Determine the (X, Y) coordinate at the center of the cell enclosing the given text.  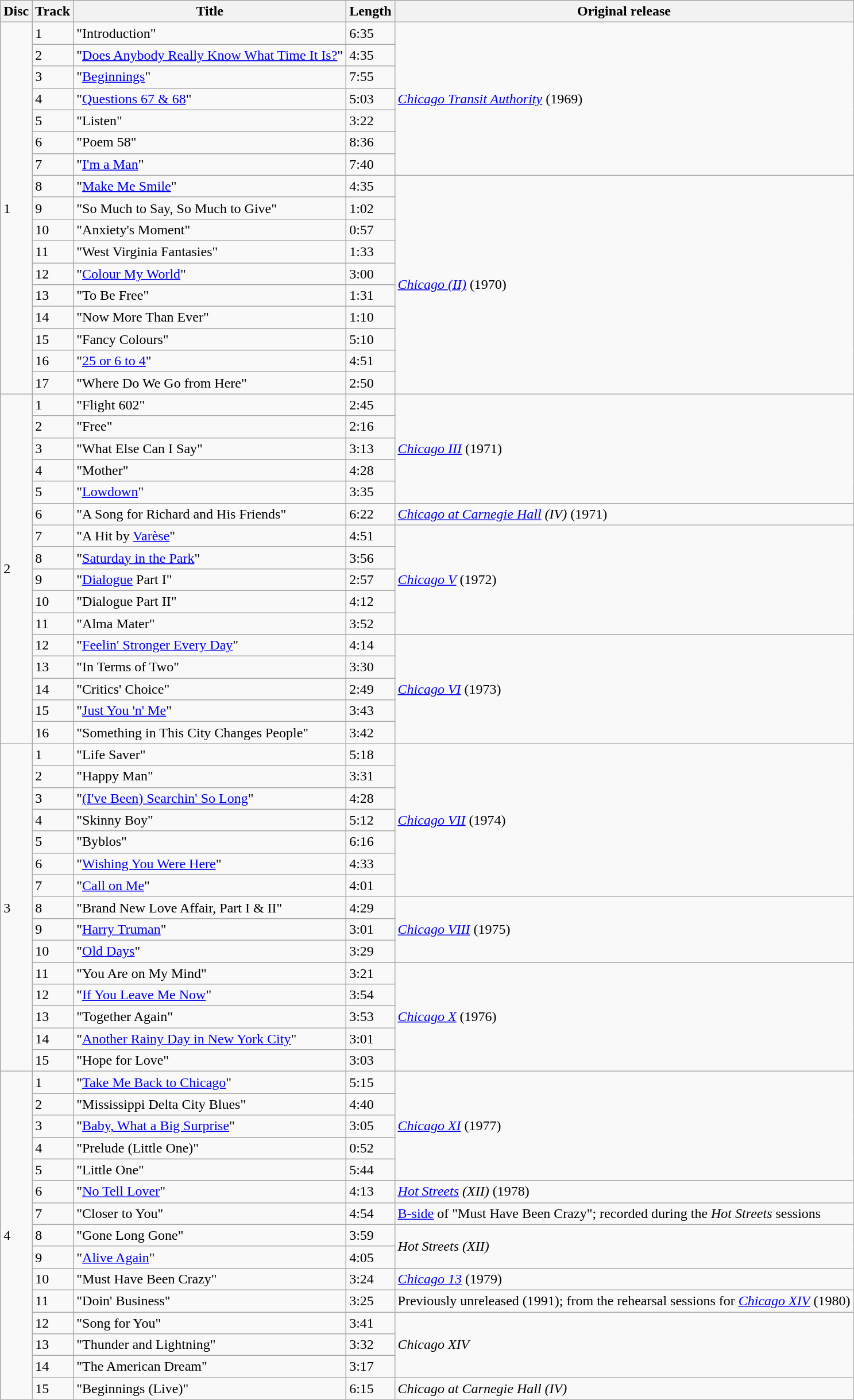
"What Else Can I Say" (210, 448)
3:31 (370, 776)
"Does Anybody Really Know What Time It Is?" (210, 55)
"Beginnings" (210, 77)
4:14 (370, 645)
3:54 (370, 995)
Original release (624, 11)
Hot Streets (XII) (1978) (624, 1192)
3:21 (370, 973)
"Mother" (210, 470)
"West Virginia Fantasies" (210, 252)
Chicago VII (1974) (624, 820)
4:13 (370, 1192)
3:05 (370, 1126)
"Make Me Smile" (210, 186)
"Another Rainy Day in New York City" (210, 1039)
3:52 (370, 623)
4:33 (370, 864)
"Prelude (Little One)" (210, 1148)
0:52 (370, 1148)
8:36 (370, 142)
"Little One" (210, 1170)
"Gone Long Gone" (210, 1235)
"Poem 58" (210, 142)
4:05 (370, 1257)
3:30 (370, 667)
Chicago V (1972) (624, 579)
3:56 (370, 558)
2:50 (370, 383)
4:12 (370, 601)
"Colour My World" (210, 274)
"A Song for Richard and His Friends" (210, 514)
"Baby, What a Big Surprise" (210, 1126)
"Byblos" (210, 842)
"Questions 67 & 68" (210, 99)
6:15 (370, 1389)
3:53 (370, 1017)
"Where Do We Go from Here" (210, 383)
"Harry Truman" (210, 929)
"Brand New Love Affair, Part I & II" (210, 907)
"I'm a Man" (210, 164)
"25 or 6 to 4" (210, 361)
1:31 (370, 296)
6:16 (370, 842)
"If You Leave Me Now" (210, 995)
3:24 (370, 1279)
2:45 (370, 405)
Hot Streets (XII) (624, 1246)
Previously unreleased (1991); from the rehearsal sessions for Chicago XIV (1980) (624, 1301)
"Hope for Love" (210, 1061)
0:57 (370, 230)
3:32 (370, 1345)
"So Much to Say, So Much to Give" (210, 208)
17 (53, 383)
Chicago at Carnegie Hall (IV) (1971) (624, 514)
"Mississippi Delta City Blues" (210, 1104)
Chicago Transit Authority (1969) (624, 99)
3:41 (370, 1322)
"Life Saver" (210, 755)
Disc (16, 11)
"Call on Me" (210, 885)
Title (210, 11)
"Old Days" (210, 951)
5:15 (370, 1082)
"In Terms of Two" (210, 667)
6:35 (370, 33)
5:03 (370, 99)
3:59 (370, 1235)
"Thunder and Lightning" (210, 1345)
"Free" (210, 427)
3:22 (370, 121)
Chicago III (1971) (624, 448)
"Alive Again" (210, 1257)
"Just You 'n' Me" (210, 711)
2:57 (370, 579)
Chicago XIV (624, 1344)
4:29 (370, 907)
"To Be Free" (210, 296)
3:25 (370, 1301)
7:55 (370, 77)
"(I've Been) Searchin' So Long" (210, 798)
2:49 (370, 689)
Chicago X (1976) (624, 1017)
"Dialogue Part II" (210, 601)
4:01 (370, 885)
"Take Me Back to Chicago" (210, 1082)
3:13 (370, 448)
1:33 (370, 252)
"Doin' Business" (210, 1301)
5:10 (370, 339)
"Anxiety's Moment" (210, 230)
3:42 (370, 733)
"Now More Than Ever" (210, 318)
Track (53, 11)
"Alma Mater" (210, 623)
5:12 (370, 820)
"Must Have Been Crazy" (210, 1279)
Chicago (II) (1970) (624, 285)
Chicago XI (1977) (624, 1126)
3:29 (370, 951)
3:03 (370, 1061)
"Fancy Colours" (210, 339)
B-side of "Must Have Been Crazy"; recorded during the Hot Streets sessions (624, 1213)
1:10 (370, 318)
"Lowdown" (210, 492)
"A Hit by Varèse" (210, 536)
"Dialogue Part I" (210, 579)
3:43 (370, 711)
"Skinny Boy" (210, 820)
"Feelin' Stronger Every Day" (210, 645)
"Song for You" (210, 1322)
4:54 (370, 1213)
5:18 (370, 755)
"No Tell Lover" (210, 1192)
"The American Dream" (210, 1367)
Chicago VIII (1975) (624, 929)
3:17 (370, 1367)
"Introduction" (210, 33)
3:35 (370, 492)
Chicago VI (1973) (624, 689)
1:02 (370, 208)
Chicago at Carnegie Hall (IV) (624, 1389)
7:40 (370, 164)
2:16 (370, 427)
"Beginnings (Live)" (210, 1389)
"Happy Man" (210, 776)
4:40 (370, 1104)
5:44 (370, 1170)
"Wishing You Were Here" (210, 864)
"Something in This City Changes People" (210, 733)
"Closer to You" (210, 1213)
"Listen" (210, 121)
3:00 (370, 274)
"Critics' Choice" (210, 689)
6:22 (370, 514)
"Saturday in the Park" (210, 558)
"Flight 602" (210, 405)
"Together Again" (210, 1017)
"You Are on My Mind" (210, 973)
Chicago 13 (1979) (624, 1279)
Length (370, 11)
